For the text-containing cell, return its midpoint in (x, y) coordinate format. 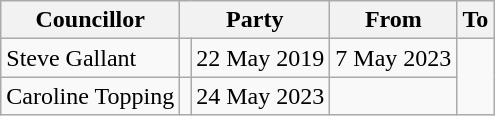
7 May 2023 (394, 58)
To (476, 20)
From (394, 20)
Caroline Topping (90, 96)
Party (255, 20)
24 May 2023 (260, 96)
22 May 2019 (260, 58)
Steve Gallant (90, 58)
Councillor (90, 20)
